Capture the cell that displays the provided text and extract its (x, y) central coordinate. 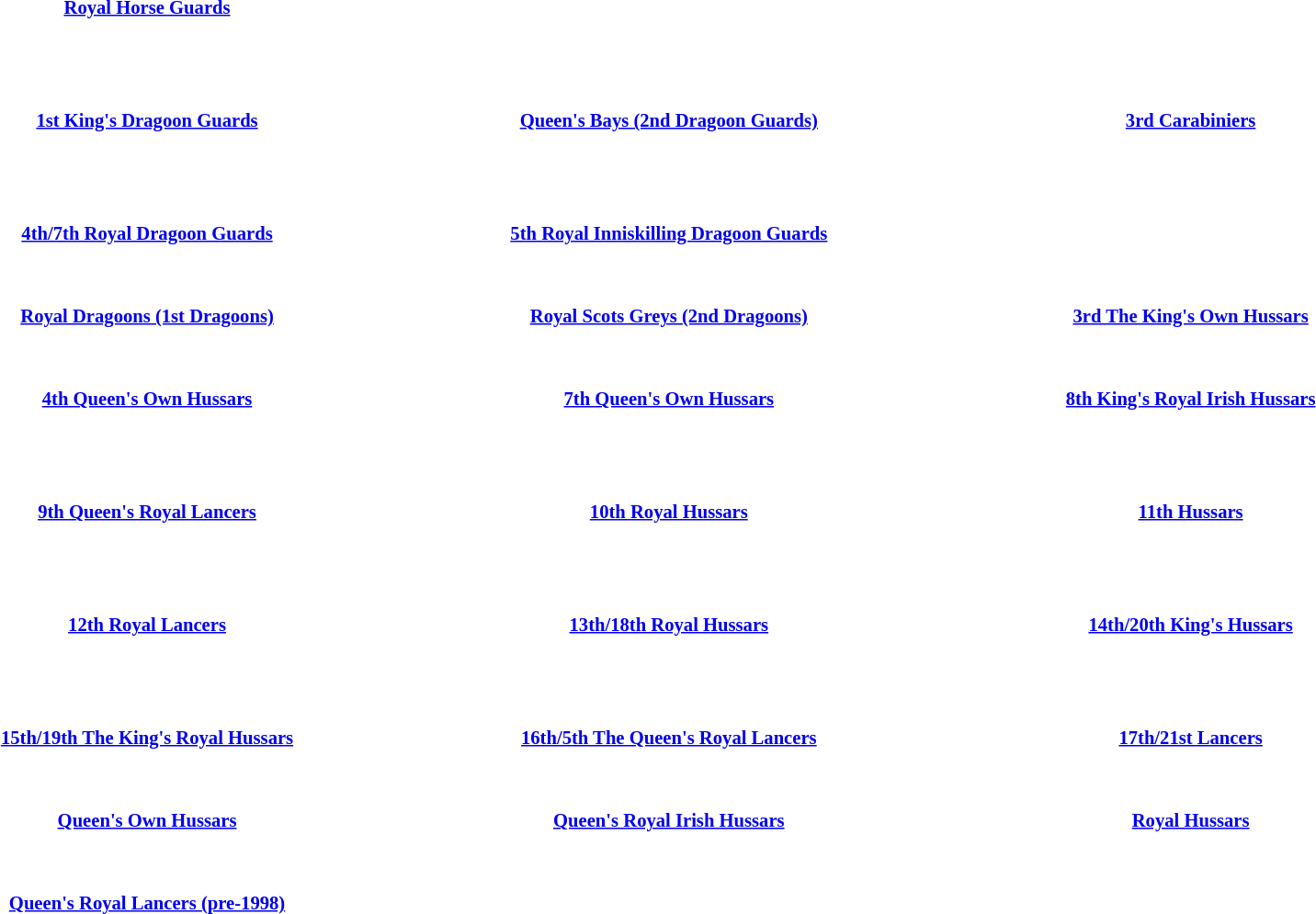
Queen's Royal Irish Hussars (669, 821)
Queen's Bays (2nd Dragoon Guards) (669, 121)
5th Royal Inniskilling Dragoon Guards (669, 233)
13th/18th Royal Hussars (669, 625)
Royal Scots Greys (2nd Dragoons) (669, 316)
7th Queen's Own Hussars (669, 399)
16th/5th The Queen's Royal Lancers (669, 739)
10th Royal Hussars (669, 513)
